Output the (x, y) coordinate of the center of the cell containing the given text.  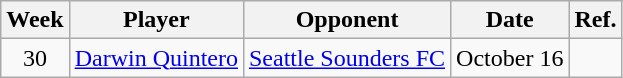
Darwin Quintero (156, 58)
Opponent (346, 20)
Date (510, 20)
October 16 (510, 58)
Seattle Sounders FC (346, 58)
Week (35, 20)
30 (35, 58)
Player (156, 20)
Ref. (596, 20)
